Output the (x, y) coordinate of the center of the cell containing the given text.  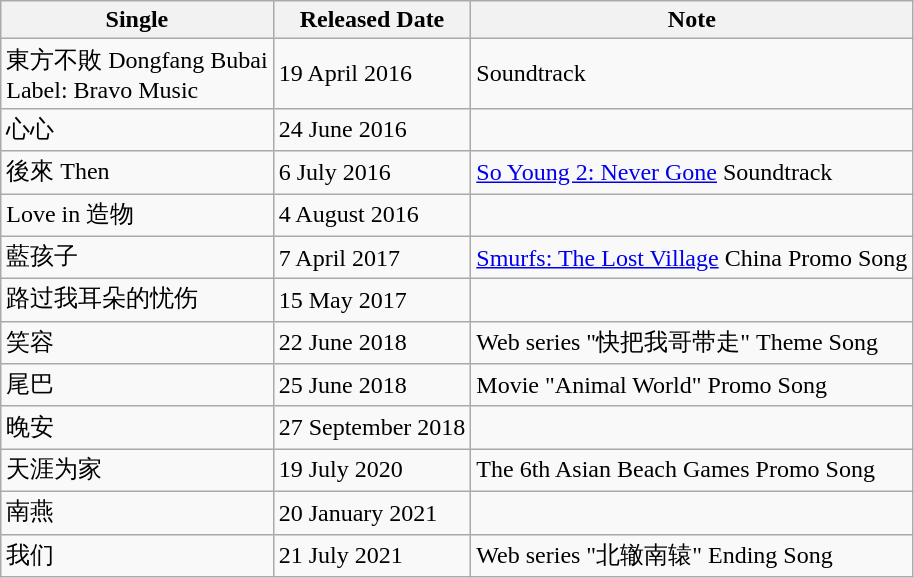
20 January 2021 (372, 512)
25 June 2018 (372, 386)
19 April 2016 (372, 74)
東方不敗 Dongfang BubaiLabel: Bravo Music (137, 74)
So Young 2: Never Gone Soundtrack (692, 172)
天涯为家 (137, 470)
15 May 2017 (372, 300)
The 6th Asian Beach Games Promo Song (692, 470)
晚安 (137, 428)
Note (692, 20)
21 July 2021 (372, 556)
4 August 2016 (372, 216)
Single (137, 20)
24 June 2016 (372, 130)
Web series "北辙南辕" Ending Song (692, 556)
Movie "Animal World" Promo Song (692, 386)
Soundtrack (692, 74)
我们 (137, 556)
路过我耳朵的忧伤 (137, 300)
南燕 (137, 512)
藍孩子 (137, 258)
7 April 2017 (372, 258)
尾巴 (137, 386)
Released Date (372, 20)
Smurfs: The Lost Village China Promo Song (692, 258)
Web series "快把我哥带走" Theme Song (692, 342)
6 July 2016 (372, 172)
27 September 2018 (372, 428)
心心 (137, 130)
笑容 (137, 342)
19 July 2020 (372, 470)
Love in 造物 (137, 216)
22 June 2018 (372, 342)
後來 Then (137, 172)
